Output the [x, y] coordinate of the center of the cell containing the given text.  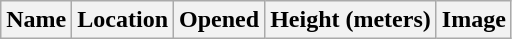
Image [474, 20]
Opened [220, 20]
Name [36, 20]
Location [123, 20]
Height (meters) [351, 20]
